Return [x, y] of the center of cell containing provided text 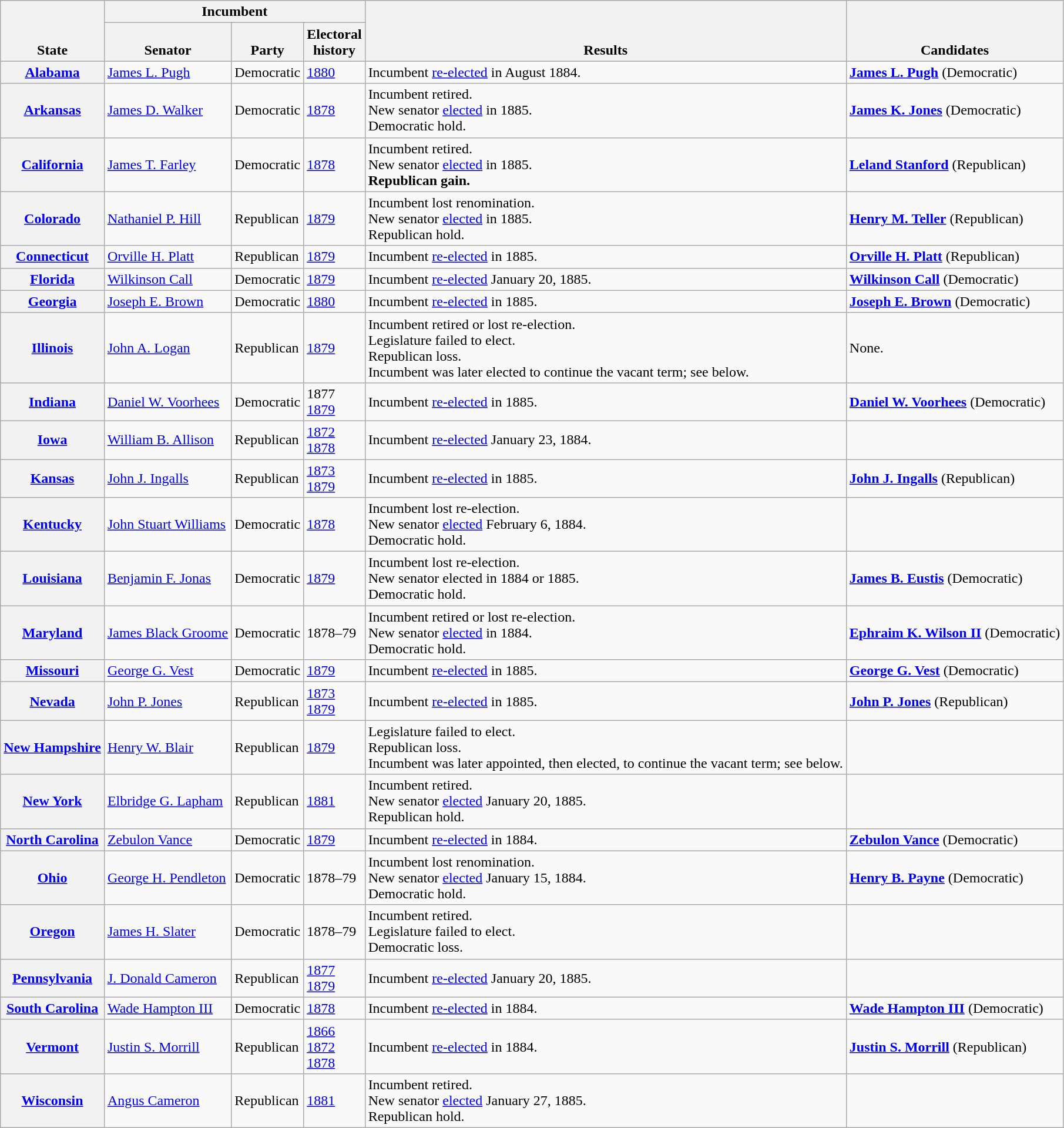
William B. Allison [167, 439]
James K. Jones (Democratic) [955, 110]
Results [605, 31]
Indiana [53, 402]
John P. Jones [167, 701]
Justin S. Morrill [167, 1046]
New York [53, 801]
Ephraim K. Wilson II (Democratic) [955, 633]
Colorado [53, 219]
Daniel W. Voorhees (Democratic) [955, 402]
John J. Ingalls (Republican) [955, 478]
James B. Eustis (Democratic) [955, 579]
Incumbent retired.New senator elected January 20, 1885.Republican hold. [605, 801]
Illinois [53, 348]
Legislature failed to elect.Republican loss.Incumbent was later appointed, then elected, to continue the vacant term; see below. [605, 747]
George H. Pendleton [167, 878]
New Hampshire [53, 747]
Orville H. Platt [167, 257]
Incumbent lost re-election.New senator elected February 6, 1884.Democratic hold. [605, 525]
Arkansas [53, 110]
Electoralhistory [334, 42]
Oregon [53, 932]
Joseph E. Brown [167, 301]
Alabama [53, 72]
California [53, 164]
Kansas [53, 478]
Candidates [955, 31]
18721878 [334, 439]
Henry M. Teller (Republican) [955, 219]
Wade Hampton III (Democratic) [955, 1008]
James L. Pugh (Democratic) [955, 72]
Florida [53, 279]
186618721878 [334, 1046]
Louisiana [53, 579]
J. Donald Cameron [167, 978]
Incumbent retired.New senator elected January 27, 1885.Republican hold. [605, 1100]
Incumbent retired or lost re-election.Legislature failed to elect.Republican loss.Incumbent was later elected to continue the vacant term; see below. [605, 348]
Nevada [53, 701]
George G. Vest (Democratic) [955, 671]
Wade Hampton III [167, 1008]
Vermont [53, 1046]
State [53, 31]
Missouri [53, 671]
John P. Jones (Republican) [955, 701]
Iowa [53, 439]
Joseph E. Brown (Democratic) [955, 301]
Incumbent re-elected in August 1884. [605, 72]
Henry W. Blair [167, 747]
James T. Farley [167, 164]
Elbridge G. Lapham [167, 801]
Incumbent lost re-election.New senator elected in 1884 or 1885.Democratic hold. [605, 579]
Zebulon Vance [167, 840]
None. [955, 348]
North Carolina [53, 840]
Incumbent retired.New senator elected in 1885.Republican gain. [605, 164]
Nathaniel P. Hill [167, 219]
John A. Logan [167, 348]
Daniel W. Voorhees [167, 402]
Senator [167, 42]
Kentucky [53, 525]
Justin S. Morrill (Republican) [955, 1046]
Incumbent retired.New senator elected in 1885.Democratic hold. [605, 110]
James D. Walker [167, 110]
Benjamin F. Jonas [167, 579]
Wilkinson Call [167, 279]
Leland Stanford (Republican) [955, 164]
Incumbent re-elected January 23, 1884. [605, 439]
Ohio [53, 878]
Angus Cameron [167, 1100]
Incumbent [234, 12]
Incumbent lost renomination.New senator elected January 15, 1884.Democratic hold. [605, 878]
Wisconsin [53, 1100]
George G. Vest [167, 671]
Zebulon Vance (Democratic) [955, 840]
Henry B. Payne (Democratic) [955, 878]
James Black Groome [167, 633]
James L. Pugh [167, 72]
Wilkinson Call (Democratic) [955, 279]
South Carolina [53, 1008]
John Stuart Williams [167, 525]
Maryland [53, 633]
Incumbent retired.Legislature failed to elect.Democratic loss. [605, 932]
James H. Slater [167, 932]
Incumbent retired or lost re-election.New senator elected in 1884.Democratic hold. [605, 633]
Georgia [53, 301]
Orville H. Platt (Republican) [955, 257]
Connecticut [53, 257]
John J. Ingalls [167, 478]
Pennsylvania [53, 978]
Party [268, 42]
Incumbent lost renomination.New senator elected in 1885.Republican hold. [605, 219]
